From the cell containing the given text, extract its center point as (X, Y) coordinate. 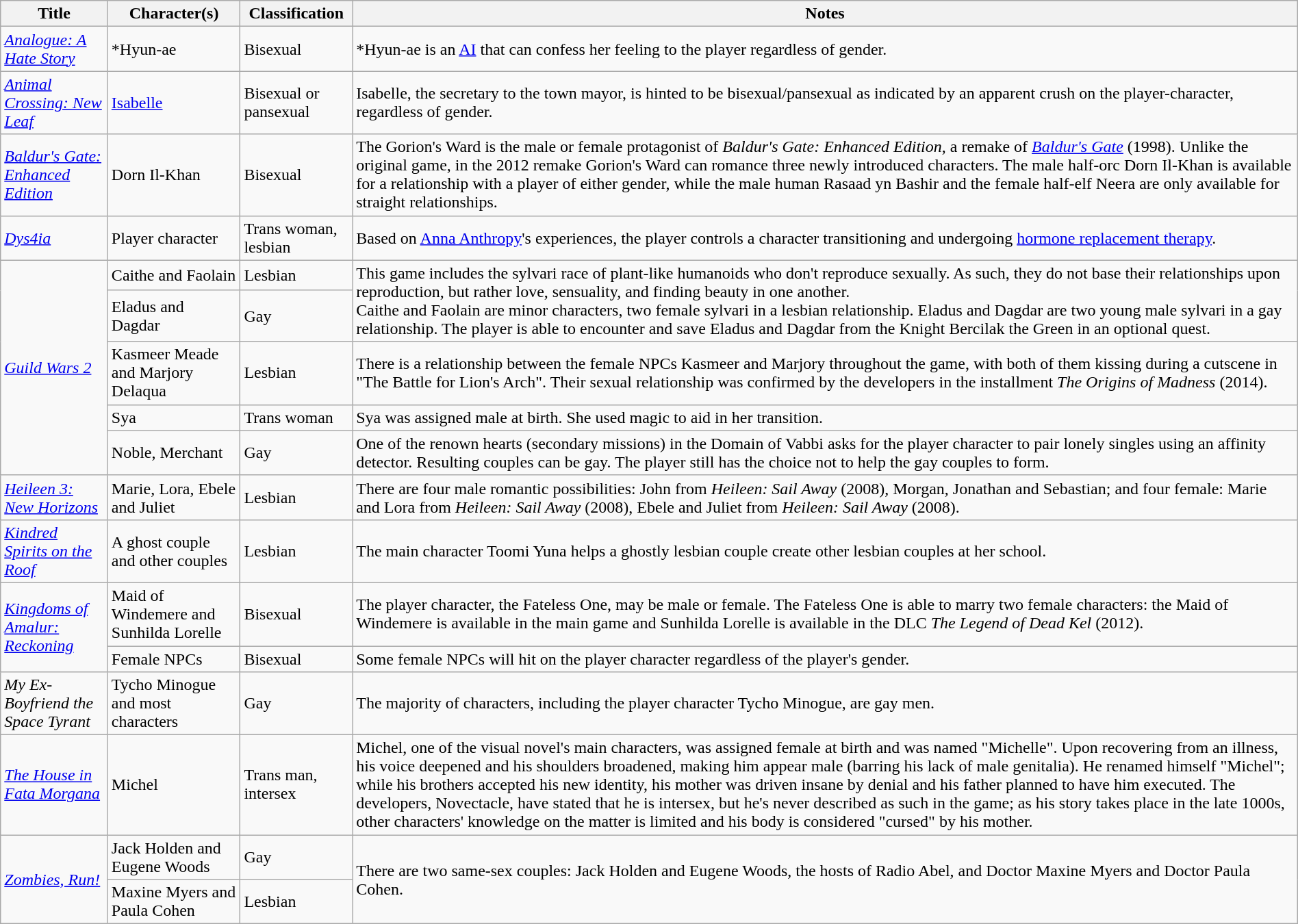
Michel (174, 785)
Marie, Lora, Ebele and Juliet (174, 497)
Zombies, Run! (55, 880)
There are two same-sex couples: Jack Holden and Eugene Woods, the hosts of Radio Abel, and Doctor Maxine Myers and Doctor Paula Cohen. (826, 880)
Eladus and Dagdar (174, 316)
Female NPCs (174, 659)
Some female NPCs will hit on the player character regardless of the player's gender. (826, 659)
Guild Wars 2 (55, 368)
Trans woman (296, 418)
Title (55, 14)
Animal Crossing: New Leaf (55, 103)
My Ex-Boyfriend the Space Tyrant (55, 704)
*Hyun-ae (174, 49)
Isabelle (174, 103)
Classification (296, 14)
A ghost couple and other couples (174, 551)
Trans woman, lesbian (296, 238)
Bisexual or pansexual (296, 103)
Heileen 3: New Horizons (55, 497)
The main character Toomi Yuna helps a ghostly lesbian couple create other lesbian couples at her school. (826, 551)
Character(s) (174, 14)
Dorn Il-Khan (174, 175)
Trans man, intersex (296, 785)
The majority of characters, including the player character Tycho Minogue, are gay men. (826, 704)
Tycho Minogue and most characters (174, 704)
Jack Holden and Eugene Woods (174, 857)
The House in Fata Morgana (55, 785)
Caithe and Faolain (174, 275)
Sya (174, 418)
Dys4ia (55, 238)
Based on Anna Anthropy's experiences, the player controls a character transitioning and undergoing hormone replacement therapy. (826, 238)
Baldur's Gate: Enhanced Edition (55, 175)
Analogue: A Hate Story (55, 49)
Kindred Spirits on the Roof (55, 551)
Kingdoms of Amalur: Reckoning (55, 627)
*Hyun-ae is an AI that can confess her feeling to the player regardless of gender. (826, 49)
Maid of Windemere and Sunhilda Lorelle (174, 614)
Sya was assigned male at birth. She used magic to aid in her transition. (826, 418)
Maxine Myers and Paula Cohen (174, 902)
Noble, Merchant (174, 453)
Player character (174, 238)
Notes (826, 14)
Kasmeer Meade and Marjory Delaqua (174, 373)
